Return (x, y) of the center of cell containing provided text 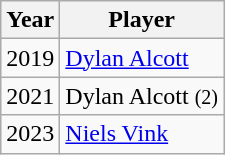
2021 (30, 96)
Dylan Alcott (142, 58)
Niels Vink (142, 134)
Player (142, 20)
Year (30, 20)
2023 (30, 134)
2019 (30, 58)
Dylan Alcott (2) (142, 96)
